Return [x, y] of the center of cell containing provided text 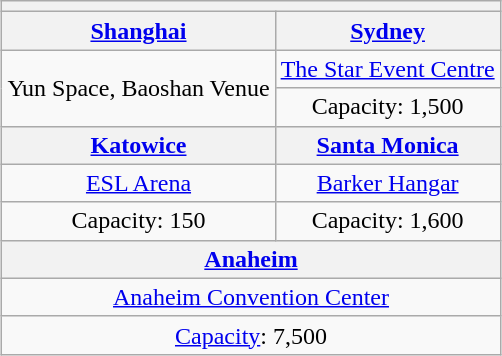
Katowice [138, 145]
Capacity: 150 [138, 221]
Santa Monica [388, 145]
ESL Arena [138, 183]
Barker Hangar [388, 183]
Anaheim Convention Center [251, 297]
Capacity: 1,500 [388, 107]
Capacity: 1,600 [388, 221]
The Star Event Centre [388, 69]
Anaheim [251, 259]
Capacity: 7,500 [251, 335]
Sydney [388, 31]
Yun Space, Baoshan Venue [138, 88]
Shanghai [138, 31]
